Return (x, y) of the center of cell containing provided text 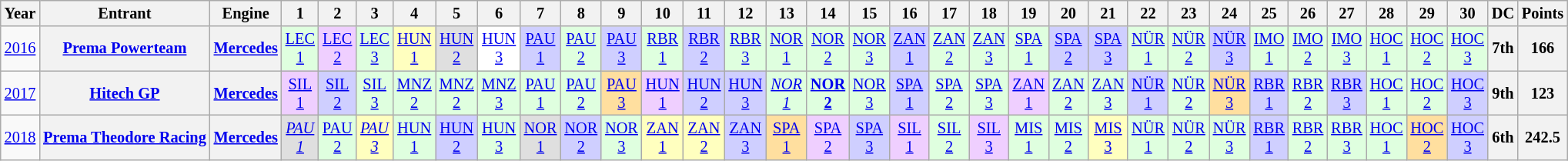
10 (663, 13)
11 (704, 13)
6th (1503, 137)
7 (540, 13)
Year (20, 13)
2018 (20, 137)
Entrant (125, 13)
MIS3 (1108, 137)
LEC3 (375, 49)
18 (989, 13)
9th (1503, 93)
MNZ3 (499, 93)
12 (745, 13)
24 (1230, 13)
166 (1543, 49)
2 (337, 13)
IMO2 (1308, 49)
DC (1503, 13)
19 (1028, 13)
1 (300, 13)
2016 (20, 49)
30 (1467, 13)
7th (1503, 49)
2017 (20, 93)
14 (828, 13)
IMO3 (1346, 49)
Prema Theodore Racing (125, 137)
9 (622, 13)
26 (1308, 13)
3 (375, 13)
Prema Powerteam (125, 49)
25 (1269, 13)
Hitech GP (125, 93)
20 (1068, 13)
242.5 (1543, 137)
23 (1189, 13)
15 (870, 13)
4 (414, 13)
5 (457, 13)
29 (1427, 13)
Points (1543, 13)
IMO1 (1269, 49)
27 (1346, 13)
21 (1108, 13)
17 (949, 13)
Engine (246, 13)
16 (910, 13)
MIS2 (1068, 137)
8 (580, 13)
LEC2 (337, 49)
6 (499, 13)
MIS1 (1028, 137)
123 (1543, 93)
LEC1 (300, 49)
13 (787, 13)
22 (1148, 13)
28 (1387, 13)
